Extract the (X, Y) coordinate from the center of the cell holding the provided text.  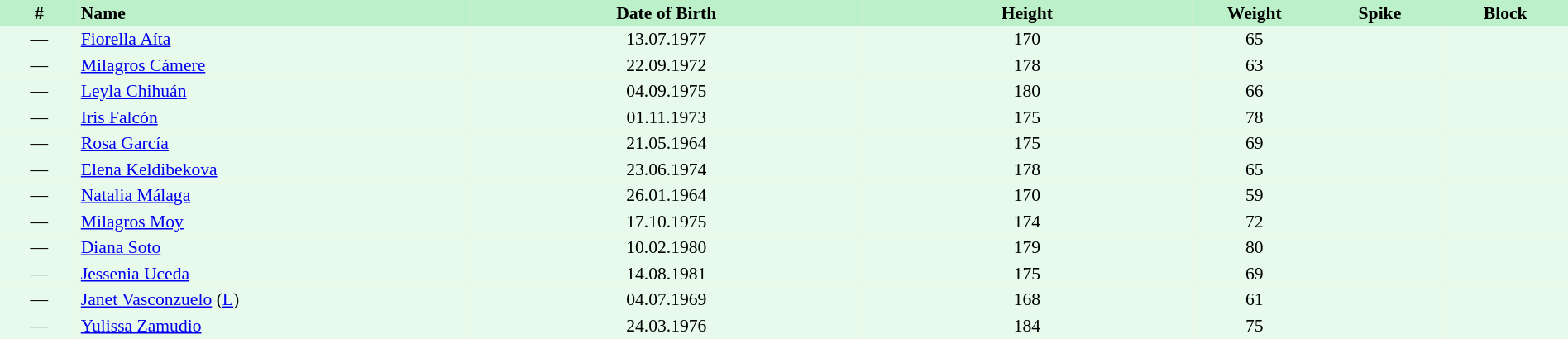
Natalia Málaga (275, 195)
Name (275, 13)
26.01.1964 (667, 195)
184 (1027, 326)
75 (1255, 326)
Fiorella Aíta (275, 40)
61 (1255, 299)
04.09.1975 (667, 91)
Jessenia Uceda (275, 274)
Yulissa Zamudio (275, 326)
Milagros Cámere (275, 65)
22.09.1972 (667, 65)
Spike (1380, 13)
10.02.1980 (667, 248)
14.08.1981 (667, 274)
# (40, 13)
Leyla Chihuán (275, 91)
174 (1027, 222)
17.10.1975 (667, 222)
Weight (1255, 13)
Date of Birth (667, 13)
Elena Keldibekova (275, 169)
179 (1027, 248)
04.07.1969 (667, 299)
63 (1255, 65)
Height (1027, 13)
01.11.1973 (667, 117)
Janet Vasconzuelo (L) (275, 299)
Diana Soto (275, 248)
23.06.1974 (667, 169)
Milagros Moy (275, 222)
80 (1255, 248)
24.03.1976 (667, 326)
Iris Falcón (275, 117)
Rosa García (275, 144)
72 (1255, 222)
66 (1255, 91)
59 (1255, 195)
Block (1505, 13)
13.07.1977 (667, 40)
180 (1027, 91)
21.05.1964 (667, 144)
78 (1255, 117)
168 (1027, 299)
